Search for the cell housing the specified text and yield its (x, y) center coordinate. 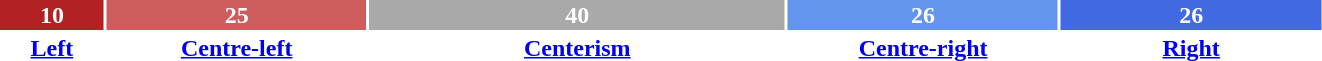
40 (578, 15)
25 (237, 15)
10 (52, 15)
